Search for the cell housing the specified text and yield its [X, Y] center coordinate. 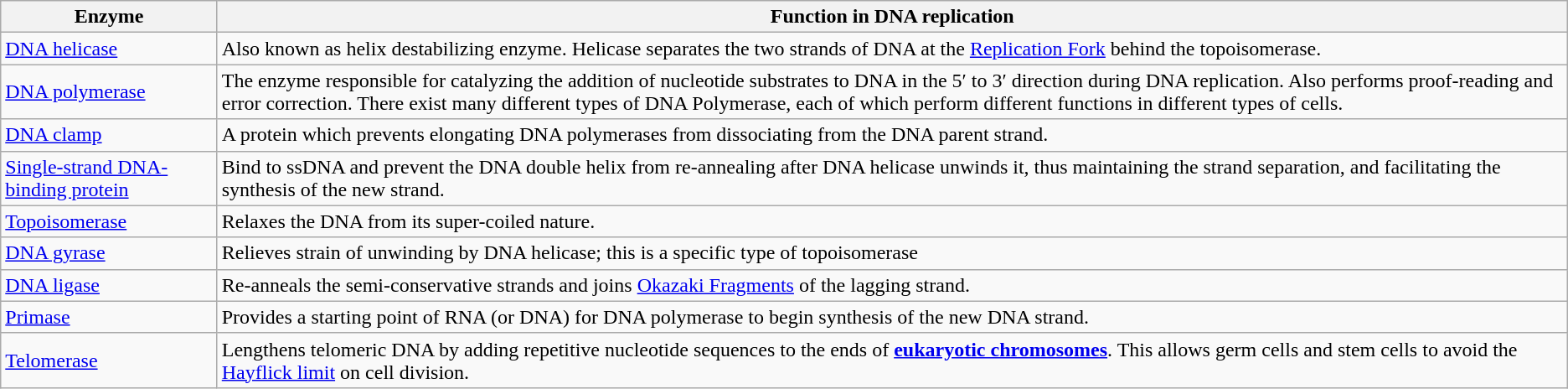
DNA clamp [109, 135]
Re-anneals the semi-conservative strands and joins Okazaki Fragments of the lagging strand. [892, 285]
DNA gyrase [109, 253]
Telomerase [109, 360]
Topoisomerase [109, 221]
DNA helicase [109, 49]
Function in DNA replication [892, 17]
Also known as helix destabilizing enzyme. Helicase separates the two strands of DNA at the Replication Fork behind the topoisomerase. [892, 49]
DNA polymerase [109, 92]
Relaxes the DNA from its super-coiled nature. [892, 221]
DNA ligase [109, 285]
Provides a starting point of RNA (or DNA) for DNA polymerase to begin synthesis of the new DNA strand. [892, 317]
Relieves strain of unwinding by DNA helicase; this is a specific type of topoisomerase [892, 253]
A protein which prevents elongating DNA polymerases from dissociating from the DNA parent strand. [892, 135]
Primase [109, 317]
Enzyme [109, 17]
Single-strand DNA-binding protein [109, 178]
